Pinpoint the cell where the given text exists, returning its (X, Y) midpoint coordinate. 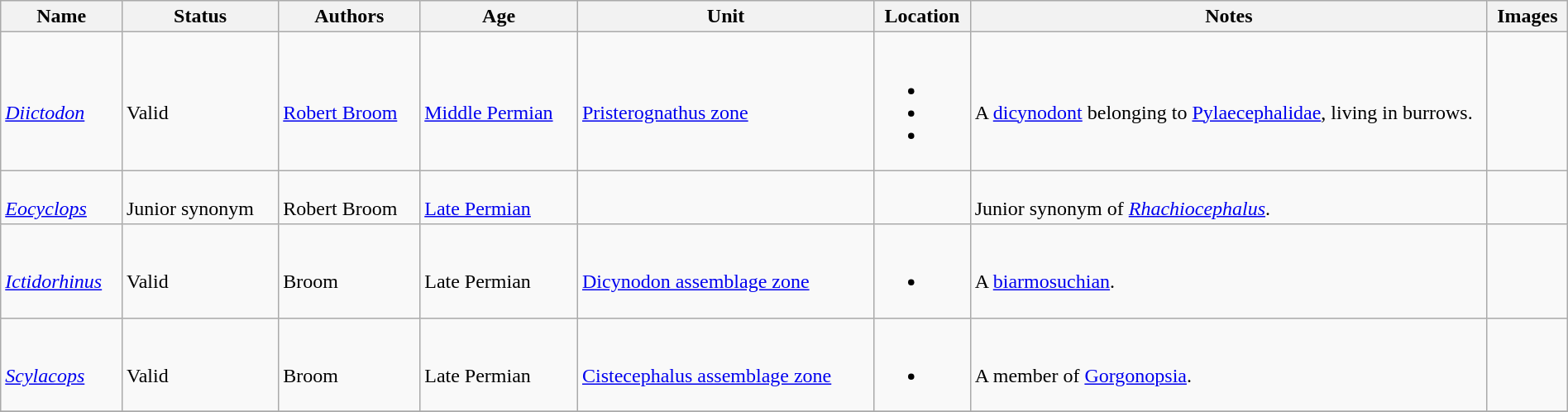
A member of Gorgonopsia. (1229, 364)
Authors (349, 17)
Diictodon (61, 101)
Scylacops (61, 364)
Age (500, 17)
Junior synonym (200, 197)
Images (1527, 17)
Cistecephalus assemblage zone (725, 364)
Name (61, 17)
Junior synonym of Rhachiocephalus. (1229, 197)
Eocyclops (61, 197)
Ictidorhinus (61, 271)
A biarmosuchian. (1229, 271)
Unit (725, 17)
Location (923, 17)
Dicynodon assemblage zone (725, 271)
Notes (1229, 17)
A dicynodont belonging to Pylaecephalidae, living in burrows. (1229, 101)
Middle Permian (500, 101)
Status (200, 17)
Pristerognathus zone (725, 101)
